Locate the cell with the specified text and output its (X, Y) center coordinate. 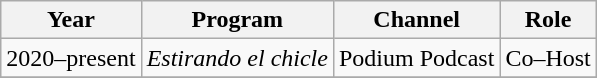
Role (548, 20)
Program (237, 20)
Podium Podcast (416, 58)
Channel (416, 20)
Co–Host (548, 58)
Estirando el chicle (237, 58)
2020–present (71, 58)
Year (71, 20)
